For the text-containing cell, return its midpoint in [X, Y] coordinate format. 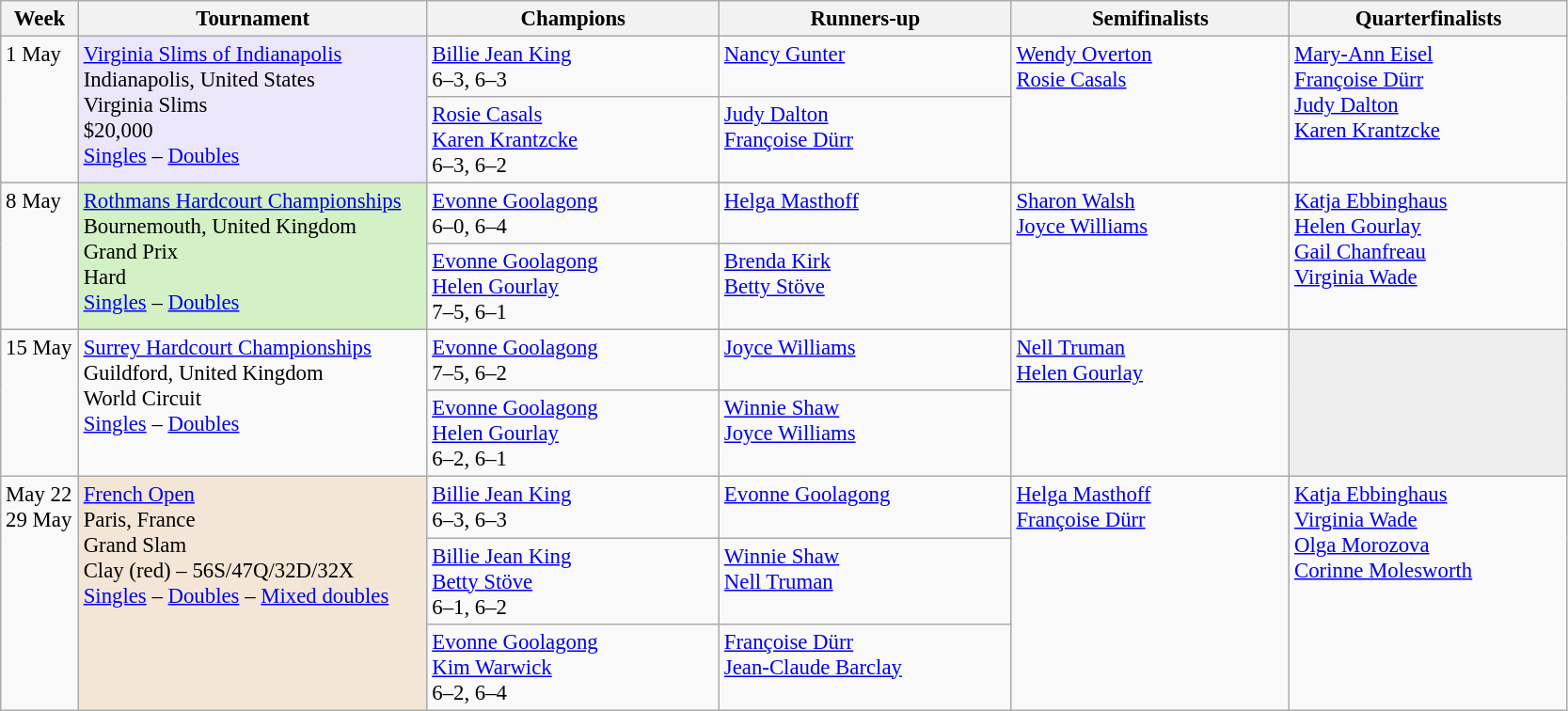
French OpenParis, FranceGrand SlamClay (red) – 56S/47Q/32D/32XSingles – Doubles – Mixed doubles [252, 593]
Billie Jean King 6–3, 6–3 [574, 68]
1 May [40, 110]
Brenda Kirk Betty Stöve [865, 287]
Rosie Casals Karen Krantzcke6–3, 6–2 [574, 140]
Judy Dalton Françoise Dürr [865, 140]
Billie Jean King6–3, 6–3 [574, 508]
Rothmans Hardcourt Championships Bournemouth, United KingdomGrand Prix HardSingles – Doubles [252, 257]
Billie Jean King Betty Stöve 6–1, 6–2 [574, 581]
Tournament [252, 19]
Week [40, 19]
Katja Ebbinghaus Helen Gourlay Gail Chanfreau Virginia Wade [1429, 257]
Joyce Williams [865, 361]
15 May [40, 403]
8 May [40, 257]
Winnie Shaw Nell Truman [865, 581]
Nell Truman Helen Gourlay [1150, 403]
Semifinalists [1150, 19]
Mary-Ann Eisel Françoise Dürr Judy Dalton Karen Krantzcke [1429, 110]
May 2229 May [40, 593]
Champions [574, 19]
Wendy Overton Rosie Casals [1150, 110]
Evonne Goolagong Kim Warwick 6–2, 6–4 [574, 667]
Evonne Goolagong 6–0, 6–4 [574, 214]
Virginia Slims of IndianapolisIndianapolis, United StatesVirginia Slims$20,000 Singles – Doubles [252, 110]
Evonne Goolagong Helen Gourlay 6–2, 6–1 [574, 434]
Françoise Dürr Jean-Claude Barclay [865, 667]
Sharon Walsh Joyce Williams [1150, 257]
Runners-up [865, 19]
Nancy Gunter [865, 68]
Quarterfinalists [1429, 19]
Winnie Shaw Joyce Williams [865, 434]
Evonne Goolagong 7–5, 6–2 [574, 361]
Surrey Hardcourt Championships Guildford, United KingdomWorld CircuitSingles – Doubles [252, 403]
Helga Masthoff Françoise Dürr [1150, 593]
Katja Ebbinghaus Virginia Wade Olga Morozova Corinne Molesworth [1429, 593]
Evonne Goolagong Helen Gourlay 7–5, 6–1 [574, 287]
Helga Masthoff [865, 214]
Evonne Goolagong [865, 508]
